Extract the (x, y) coordinate from the center of the cell holding the provided text.  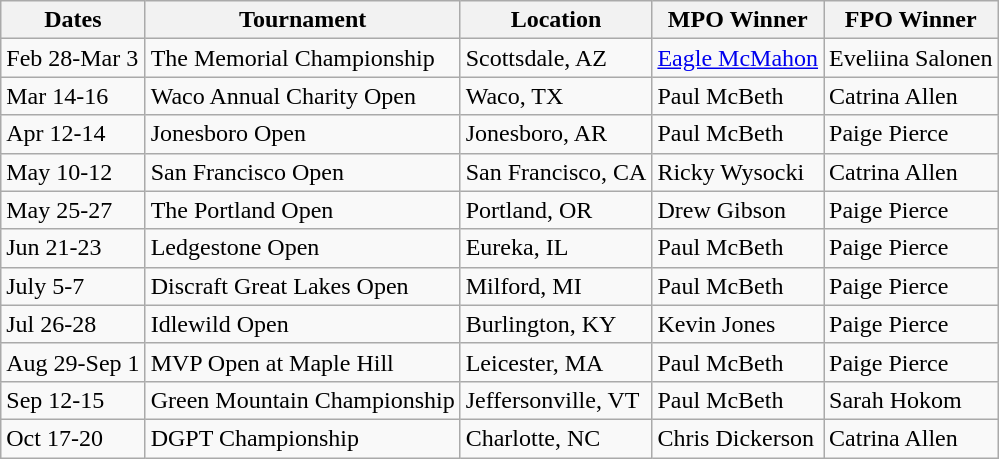
Waco Annual Charity Open (302, 96)
Jonesboro, AR (556, 134)
Mar 14-16 (73, 96)
Chris Dickerson (738, 438)
Location (556, 20)
Charlotte, NC (556, 438)
May 25-27 (73, 210)
May 10-12 (73, 172)
Scottsdale, AZ (556, 58)
Eagle McMahon (738, 58)
The Memorial Championship (302, 58)
Eureka, IL (556, 248)
Milford, MI (556, 286)
Aug 29-Sep 1 (73, 362)
DGPT Championship (302, 438)
Jun 21-23 (73, 248)
MVP Open at Maple Hill (302, 362)
San Francisco Open (302, 172)
Idlewild Open (302, 324)
Tournament (302, 20)
Eveliina Salonen (911, 58)
Sep 12-15 (73, 400)
Ricky Wysocki (738, 172)
Kevin Jones (738, 324)
Dates (73, 20)
Feb 28-Mar 3 (73, 58)
Apr 12-14 (73, 134)
Oct 17-20 (73, 438)
The Portland Open (302, 210)
Jeffersonville, VT (556, 400)
Green Mountain Championship (302, 400)
Sarah Hokom (911, 400)
FPO Winner (911, 20)
Portland, OR (556, 210)
Jul 26-28 (73, 324)
Burlington, KY (556, 324)
Waco, TX (556, 96)
Discraft Great Lakes Open (302, 286)
MPO Winner (738, 20)
Jonesboro Open (302, 134)
San Francisco, CA (556, 172)
Drew Gibson (738, 210)
Ledgestone Open (302, 248)
Leicester, MA (556, 362)
July 5-7 (73, 286)
